Detect which cell encompasses the target text, then output its [X, Y] center coordinate. 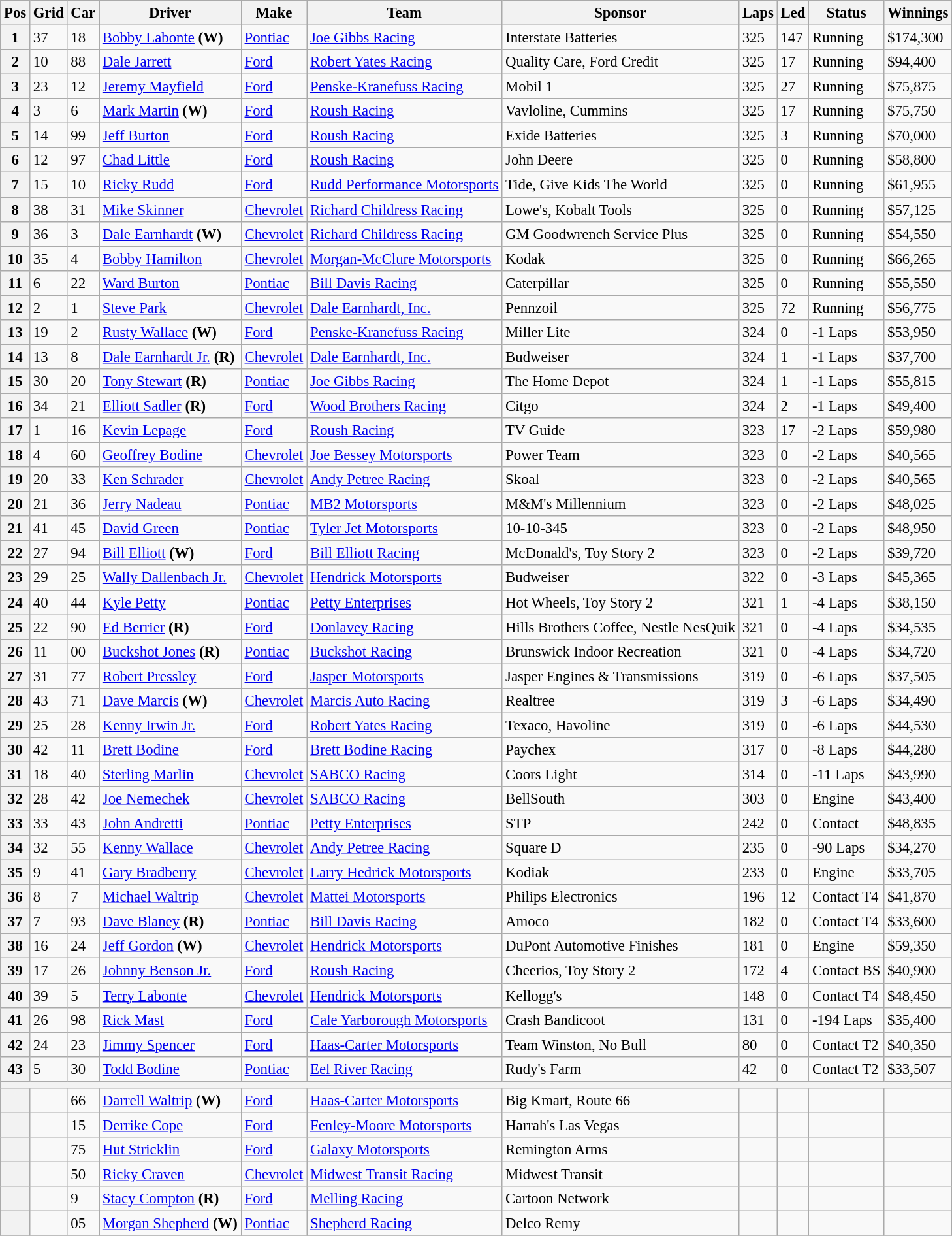
Dave Blaney (R) [170, 922]
Kenny Wallace [170, 848]
Status [846, 13]
Mike Skinner [170, 210]
Johnny Benson Jr. [170, 971]
Square D [620, 848]
60 [84, 455]
$48,450 [918, 996]
Lowe's, Kobalt Tools [620, 210]
$61,955 [918, 185]
$57,125 [918, 210]
$75,750 [918, 111]
Team [405, 13]
Texaco, Havoline [620, 725]
$48,025 [918, 504]
Ed Berrier (R) [170, 627]
Ken Schrader [170, 480]
$40,350 [918, 1045]
88 [84, 62]
$94,400 [918, 62]
Winnings [918, 13]
44 [84, 602]
Buckshot Jones (R) [170, 651]
Jerry Nadeau [170, 504]
Brunswick Indoor Recreation [620, 651]
Todd Bodine [170, 1069]
Rudd Performance Motorsports [405, 185]
$66,265 [918, 259]
TV Guide [620, 431]
$59,980 [918, 431]
$174,300 [918, 38]
94 [84, 553]
233 [757, 873]
Donlavey Racing [405, 627]
John Andretti [170, 824]
$58,800 [918, 160]
Ricky Craven [170, 1174]
148 [757, 996]
BellSouth [620, 799]
$40,900 [918, 971]
DuPont Automotive Finishes [620, 947]
MB2 Motorsports [405, 504]
Kodak [620, 259]
235 [757, 848]
45 [84, 529]
50 [84, 1174]
Team Winston, No Bull [620, 1045]
Bobby Labonte (W) [170, 38]
$43,400 [918, 799]
-90 Laps [846, 848]
Power Team [620, 455]
147 [793, 38]
Brett Bodine Racing [405, 750]
$41,870 [918, 897]
Kevin Lepage [170, 431]
10-10-345 [620, 529]
$43,990 [918, 774]
$53,950 [918, 333]
77 [84, 676]
Pennzoil [620, 308]
Midwest Transit [620, 1174]
Midwest Transit Racing [405, 1174]
-194 Laps [846, 1020]
Rick Mast [170, 1020]
93 [84, 922]
172 [757, 971]
00 [84, 651]
Galaxy Motorsports [405, 1150]
72 [793, 308]
Brett Bodine [170, 750]
STP [620, 824]
Kyle Petty [170, 602]
$37,505 [918, 676]
Mattei Motorsports [405, 897]
Driver [170, 13]
$39,720 [918, 553]
Harrah's Las Vegas [620, 1125]
Remington Arms [620, 1150]
99 [84, 136]
Sterling Marlin [170, 774]
Joe Nemechek [170, 799]
$75,875 [918, 87]
71 [84, 701]
M&M's Millennium [620, 504]
Realtree [620, 701]
$33,600 [918, 922]
Tide, Give Kids The World [620, 185]
Bill Elliott Racing [405, 553]
Grid [48, 13]
Jasper Motorsports [405, 676]
Fenley-Moore Motorsports [405, 1125]
Cartoon Network [620, 1199]
Melling Racing [405, 1199]
Dave Marcis (W) [170, 701]
Car [84, 13]
Morgan Shepherd (W) [170, 1224]
Ward Burton [170, 283]
$48,835 [918, 824]
Larry Hedrick Motorsports [405, 873]
322 [757, 578]
Big Kmart, Route 66 [620, 1101]
$37,700 [918, 357]
242 [757, 824]
Michael Waltrip [170, 897]
Led [793, 13]
Stacy Compton (R) [170, 1199]
Steve Park [170, 308]
Robert Pressley [170, 676]
90 [84, 627]
The Home Depot [620, 382]
Derrike Cope [170, 1125]
Delco Remy [620, 1224]
317 [757, 750]
Dale Earnhardt Jr. (R) [170, 357]
Bobby Hamilton [170, 259]
$33,507 [918, 1069]
Wally Dallenbach Jr. [170, 578]
$45,365 [918, 578]
Hot Wheels, Toy Story 2 [620, 602]
196 [757, 897]
Tony Stewart (R) [170, 382]
131 [757, 1020]
$48,950 [918, 529]
Paychex [620, 750]
Rudy's Farm [620, 1069]
Amoco [620, 922]
Rusty Wallace (W) [170, 333]
Hut Stricklin [170, 1150]
05 [84, 1224]
$44,280 [918, 750]
McDonald's, Toy Story 2 [620, 553]
Contact BS [846, 971]
Contact [846, 824]
Laps [757, 13]
182 [757, 922]
Hills Brothers Coffee, Nestle NesQuik [620, 627]
Pos [16, 13]
Interstate Batteries [620, 38]
-11 Laps [846, 774]
$55,815 [918, 382]
$70,000 [918, 136]
$33,705 [918, 873]
GM Goodwrench Service Plus [620, 234]
97 [84, 160]
Eel River Racing [405, 1069]
$34,535 [918, 627]
Cale Yarborough Motorsports [405, 1020]
$34,490 [918, 701]
Kodiak [620, 873]
Shepherd Racing [405, 1224]
Tyler Jet Motorsports [405, 529]
Miller Lite [620, 333]
Darrell Waltrip (W) [170, 1101]
Terry Labonte [170, 996]
303 [757, 799]
Dale Jarrett [170, 62]
314 [757, 774]
$38,150 [918, 602]
Philips Electronics [620, 897]
Chad Little [170, 160]
98 [84, 1020]
Jimmy Spencer [170, 1045]
55 [84, 848]
Dale Earnhardt (W) [170, 234]
Skoal [620, 480]
Vavloline, Cummins [620, 111]
Mark Martin (W) [170, 111]
Geoffrey Bodine [170, 455]
$34,720 [918, 651]
75 [84, 1150]
Gary Bradberry [170, 873]
John Deere [620, 160]
$35,400 [918, 1020]
Joe Bessey Motorsports [405, 455]
Make [274, 13]
Jeff Gordon (W) [170, 947]
$54,550 [918, 234]
$59,350 [918, 947]
Elliott Sadler (R) [170, 406]
Ricky Rudd [170, 185]
Mobil 1 [620, 87]
$56,775 [918, 308]
Bill Elliott (W) [170, 553]
Morgan-McClure Motorsports [405, 259]
$49,400 [918, 406]
$44,530 [918, 725]
$34,270 [918, 848]
Jasper Engines & Transmissions [620, 676]
Sponsor [620, 13]
Caterpillar [620, 283]
Quality Care, Ford Credit [620, 62]
Crash Bandicoot [620, 1020]
Buckshot Racing [405, 651]
66 [84, 1101]
Citgo [620, 406]
Exide Batteries [620, 136]
181 [757, 947]
Kellogg's [620, 996]
80 [757, 1045]
Jeremy Mayfield [170, 87]
$55,550 [918, 283]
David Green [170, 529]
Marcis Auto Racing [405, 701]
Cheerios, Toy Story 2 [620, 971]
Kenny Irwin Jr. [170, 725]
-3 Laps [846, 578]
Wood Brothers Racing [405, 406]
Jeff Burton [170, 136]
-8 Laps [846, 750]
Coors Light [620, 774]
